For the text-containing cell, return its midpoint in (X, Y) coordinate format. 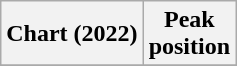
Peakposition (189, 34)
Chart (2022) (72, 34)
